Find where the given text appears and provide that cell's center as (x, y) coordinate. 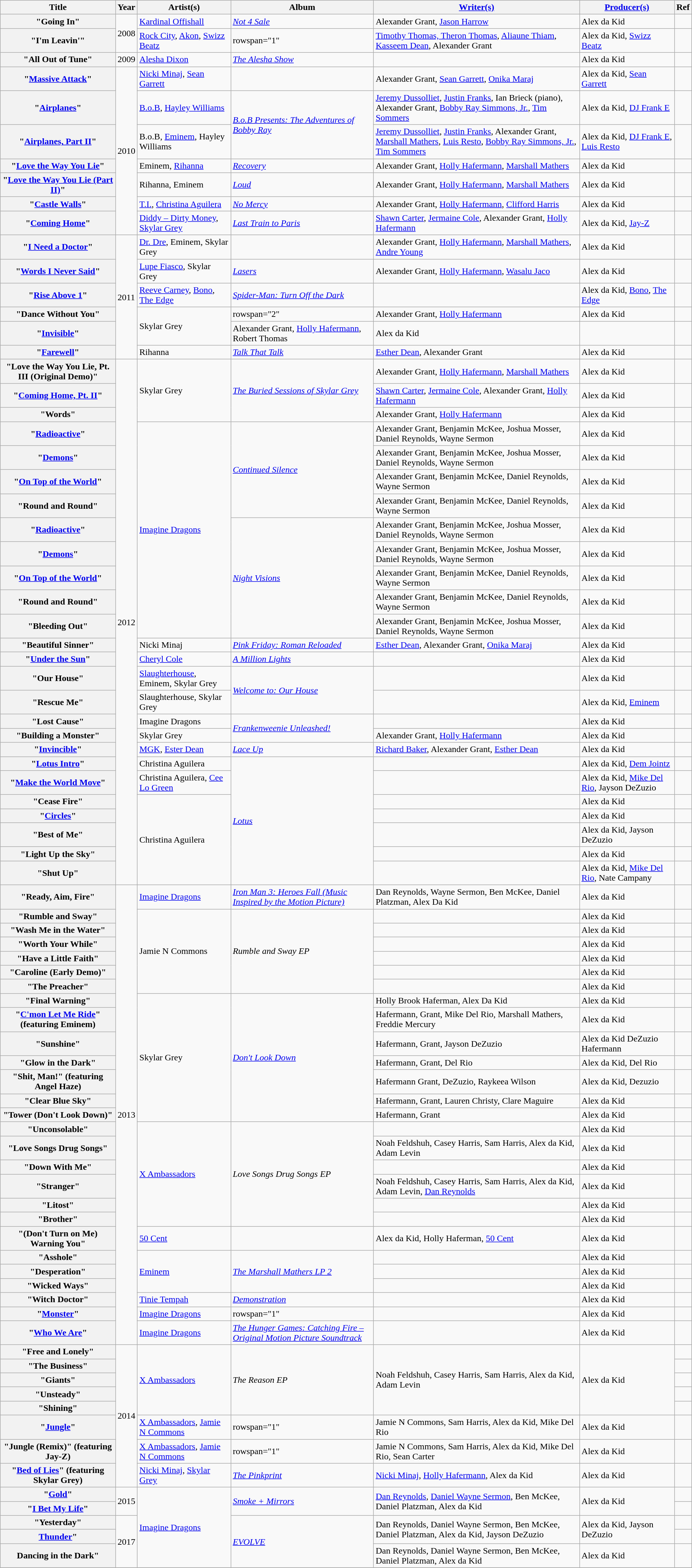
Reeve Carney, Bono, The Edge (184, 295)
Dan Reynolds, Daniel Wayne Sermon, Ben McKee, Daniel Platzman, Alex da Kid, Jayson DeZuzio (477, 1530)
"Best of Me" (58, 835)
"Love the Way You Lie (Part II)" (58, 185)
Alex da Kid, Del Rio (627, 1063)
2017 (126, 1542)
"Beautiful Sinner" (58, 645)
"I Bet My Life" (58, 1508)
Smoke + Mirrors (302, 1501)
"Invisible" (58, 333)
Hafermann, Grant, Del Rio (477, 1063)
"Love the Way You Lie" (58, 166)
"The Business" (58, 1366)
Recovery (302, 166)
"Love the Way You Lie, Pt. III (Original Demo)" (58, 371)
"Coming Home" (58, 223)
Hafermann, Grant, Jayson DeZuzio (477, 1043)
"Words" (58, 414)
"Asshole" (58, 1257)
"Caroline (Early Demo)" (58, 972)
50 Cent (184, 1239)
"Shining" (58, 1408)
"Ready, Aim, Fire" (58, 897)
"Cease Fire" (58, 802)
"Gold" (58, 1494)
Kardinal Offishall (184, 21)
Jamie N Commons, Sam Harris, Alex da Kid, Mike Del Rio, Sean Carter (477, 1451)
Year (126, 7)
2015 (126, 1501)
Iron Man 3: Heroes Fall (Music Inspired by the Motion Picture) (302, 897)
"Rumble and Sway" (58, 916)
Timothy Thomas, Theron Thomas, Aliaune Thiam, Kasseem Dean, Alexander Grant (477, 41)
Alexander Grant, Holly Hafermann, Wasalu Jaco (477, 271)
Alex da Kid, Bono, The Edge (627, 295)
Esther Dean, Alexander Grant (477, 352)
"Monster" (58, 1314)
Alex da Kid, Swizz Beatz (627, 41)
2010 (126, 151)
"Unsteady" (58, 1394)
"Brother" (58, 1219)
Alex da Kid, Holly Haferman, 50 Cent (477, 1239)
"Our House" (58, 678)
Don't Look Down (302, 1057)
"Sunshine" (58, 1043)
"C'mon Let Me Ride" (featuring Eminem) (58, 1020)
Slaughterhouse, Eminem, Skylar Grey (184, 678)
Nicki Minaj, Skylar Grey (184, 1475)
"Final Warning" (58, 1000)
2014 (126, 1416)
Not 4 Sale (302, 21)
"Castle Walls" (58, 204)
"Light Up the Sky" (58, 854)
Alex da Kid, Mike Del Rio, Jayson DeZuzio (627, 782)
"Stranger" (58, 1186)
B.o.B, Eminem, Hayley Williams (184, 142)
Slaughterhouse, Skylar Grey (184, 702)
Rihanna (184, 352)
Alex da Kid, Dem Jointz (627, 763)
Alexander Grant, Holly Hafermann, Marshall Mathers, Andre Young (477, 247)
"(Don't Turn on Me) Warning You" (58, 1239)
Alex da Kid, Eminem (627, 702)
Eminem, Rihanna (184, 166)
"I'm Leavin'" (58, 41)
2013 (126, 1115)
"Lost Cause" (58, 721)
Cheryl Cole (184, 659)
Christina Aguilera, Cee Lo Green (184, 782)
"Rise Above 1" (58, 295)
Loud (302, 185)
"Free and Lonely" (58, 1352)
"Witch Doctor" (58, 1300)
"Invincible" (58, 749)
Lupe Fiasco, Skylar Grey (184, 271)
The Hunger Games: Catching Fire – Original Motion Picture Soundtrack (302, 1332)
B.o.B, Hayley Williams (184, 108)
Alexander Grant, Holly Hafermann, Clifford Harris (477, 204)
Lotus (302, 821)
B.o.B Presents: The Adventures of Bobby Ray (302, 125)
Diddy – Dirty Money, Skylar Grey (184, 223)
Love Songs Drug Songs EP (302, 1174)
"Lotus Intro" (58, 763)
Hafermann, Grant (477, 1115)
Spider-Man: Turn Off the Dark (302, 295)
Alexander Grant, Sean Garrett, Onika Maraj (477, 78)
"Building a Monster" (58, 735)
Jamie N Commons, Sam Harris, Alex da Kid, Mike Del Rio (477, 1427)
Jeremy Dussolliet, Justin Franks, Ian Brieck (piano), Alexander Grant, Bobby Ray Simmons, Jr., Tim Sommers (477, 108)
Frankenweenie Unleashed! (302, 728)
"Jungle (Remix)" (featuring Jay-Z) (58, 1451)
Artist(s) (184, 7)
rowspan="2" (302, 314)
Tinie Tempah (184, 1300)
"Shit, Man!" (featuring Angel Haze) (58, 1082)
Jeremy Dussolliet, Justin Franks, Alexander Grant, Marshall Mathers, Luis Resto, Bobby Ray Simmons, Jr., Tim Sommers (477, 142)
"Love Songs Drug Songs" (58, 1148)
Alex da Kid DeZuzio Hafermann (627, 1043)
2012 (126, 622)
Rihanna, Eminem (184, 185)
"Bleeding Out" (58, 626)
Title (58, 7)
T.I., Christina Aguilera (184, 204)
Night Visions (302, 578)
"Litost" (58, 1205)
Album (302, 7)
Jamie N Commons (184, 951)
Hafermann, Grant, Mike Del Rio, Marshall Mathers, Freddie Mercury (477, 1020)
Dr. Dre, Eminem, Skylar Grey (184, 247)
Alex da Kid, Mike Del Rio, Nate Campany (627, 873)
"Worth Your While" (58, 944)
Alex da Kid, DJ Frank E, Luis Resto (627, 142)
Nicki Minaj (184, 645)
"Under the Sun" (58, 659)
"Going In" (58, 21)
"Words I Never Said" (58, 271)
Holly Brook Haferman, Alex Da Kid (477, 1000)
Esther Dean, Alexander Grant, Onika Maraj (477, 645)
Producer(s) (627, 7)
"Airplanes" (58, 108)
No Mercy (302, 204)
Rumble and Sway EP (302, 951)
Lace Up (302, 749)
"Glow in the Dark" (58, 1063)
Alexander Grant, Holly Hafermann, Robert Thomas (302, 333)
EVOLVE (302, 1542)
Last Train to Paris (302, 223)
Hafermann, Grant, Lauren Christy, Clare Maguire (477, 1101)
Alex da Kid, DJ Frank E (627, 108)
The Marshall Mathers LP 2 (302, 1271)
Eminem (184, 1271)
Richard Baker, Alexander Grant, Esther Dean (477, 749)
"Wicked Ways" (58, 1286)
MGK, Ester Dean (184, 749)
"Clear Blue Sky" (58, 1101)
"Who We Are" (58, 1332)
Alex da Kid, Jay-Z (627, 223)
Talk That Talk (302, 352)
"Giants" (58, 1380)
Ref (683, 7)
Pink Friday: Roman Reloaded (302, 645)
2009 (126, 60)
Welcome to: Our House (302, 690)
Alex da Kid, Sean Garrett (627, 78)
2008 (126, 33)
"Dance Without You" (58, 314)
Dancing in the Dark" (58, 1556)
"Down With Me" (58, 1167)
Continued Silence (302, 470)
Lasers (302, 271)
Noah Feldshuh, Casey Harris, Sam Harris, Alex da Kid, Adam Levin, Dan Reynolds (477, 1186)
"Have a Little Faith" (58, 958)
2011 (126, 297)
Demonstration (302, 1300)
Hafermann Grant, DeZuzio, Raykeea Wilson (477, 1082)
"All Out of Tune" (58, 60)
Nicki Minaj, Sean Garrett (184, 78)
"Bed of Lies" (featuring Skylar Grey) (58, 1475)
"Rescue Me" (58, 702)
The Alesha Show (302, 60)
"Wash Me in the Water" (58, 930)
A Million Lights (302, 659)
Dan Reynolds, Wayne Sermon, Ben McKee, Daniel Platzman, Alex Da Kid (477, 897)
"Tower (Don't Look Down)" (58, 1115)
"Circles" (58, 816)
Thunder" (58, 1537)
"Unconsolable" (58, 1129)
Nicki Minaj, Holly Hafermann, Alex da Kid (477, 1475)
Rock City, Akon, Swizz Beatz (184, 41)
"Airplanes, Part II" (58, 142)
"Make the World Move" (58, 782)
"Coming Home, Pt. II" (58, 396)
Alesha Dixon (184, 60)
Alex da Kid, Dezuzio (627, 1082)
"Farewell" (58, 352)
The Pinkprint (302, 1475)
"Yesterday" (58, 1523)
"Shut Up" (58, 873)
"Desperation" (58, 1271)
"Jungle" (58, 1427)
"The Preacher" (58, 986)
"I Need a Doctor" (58, 247)
The Reason EP (302, 1380)
Alexander Grant, Jason Harrow (477, 21)
"Massive Attack" (58, 78)
Writer(s) (477, 7)
The Buried Sessions of Skylar Grey (302, 390)
